Pinpoint the cell where the given text exists, returning its (x, y) midpoint coordinate. 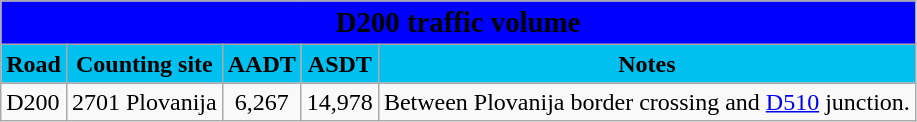
Counting site (144, 64)
D200 traffic volume (458, 23)
Notes (646, 64)
6,267 (262, 102)
Road (34, 64)
Between Plovanija border crossing and D510 junction. (646, 102)
14,978 (340, 102)
2701 Plovanija (144, 102)
ASDT (340, 64)
AADT (262, 64)
D200 (34, 102)
